Pinpoint the cell where the given text exists, returning its (x, y) midpoint coordinate. 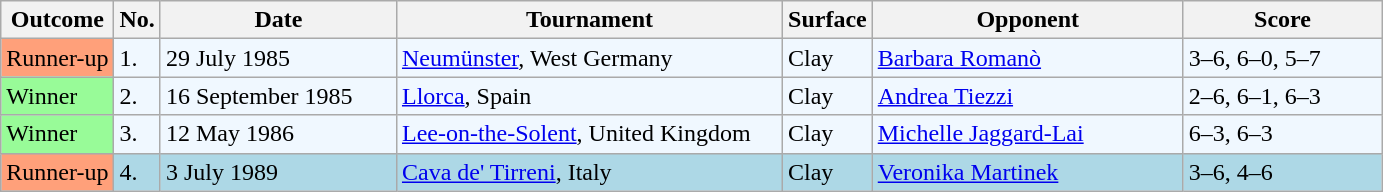
Tournament (589, 20)
Neumünster, West Germany (589, 58)
Veronika Martinek (1028, 172)
3 July 1989 (278, 172)
Llorca, Spain (589, 96)
3. (137, 134)
Date (278, 20)
1. (137, 58)
Surface (828, 20)
4. (137, 172)
Barbara Romanò (1028, 58)
12 May 1986 (278, 134)
3–6, 4–6 (1282, 172)
16 September 1985 (278, 96)
2–6, 6–1, 6–3 (1282, 96)
Michelle Jaggard-Lai (1028, 134)
2. (137, 96)
No. (137, 20)
Outcome (58, 20)
Score (1282, 20)
3–6, 6–0, 5–7 (1282, 58)
Opponent (1028, 20)
6–3, 6–3 (1282, 134)
Cava de' Tirreni, Italy (589, 172)
Lee-on-the-Solent, United Kingdom (589, 134)
Andrea Tiezzi (1028, 96)
29 July 1985 (278, 58)
